For the text-containing cell, return its midpoint in [X, Y] coordinate format. 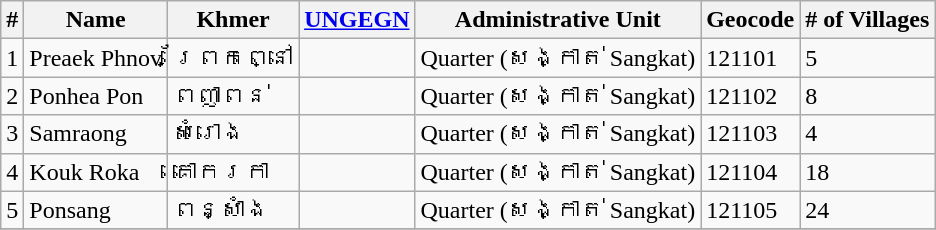
Samraong [96, 134]
UNGEGN [357, 20]
Geocode [750, 20]
121101 [750, 58]
Ponhea Pon [96, 96]
# [12, 20]
សំរោង [234, 134]
ពញាពន់ [234, 96]
Khmer [234, 20]
Administrative Unit [558, 20]
# of Villages [868, 20]
121102 [750, 96]
8 [868, 96]
121105 [750, 210]
2 [12, 96]
121103 [750, 134]
ព្រែកព្នៅ [234, 58]
Name [96, 20]
ពន្សាំង [234, 210]
121104 [750, 172]
1 [12, 58]
18 [868, 172]
3 [12, 134]
24 [868, 210]
Ponsang [96, 210]
Kouk Roka [96, 172]
Preaek Phnov [96, 58]
គោករកា [234, 172]
